Scan for the cell matching the given text and deliver its [x, y] coordinate at center. 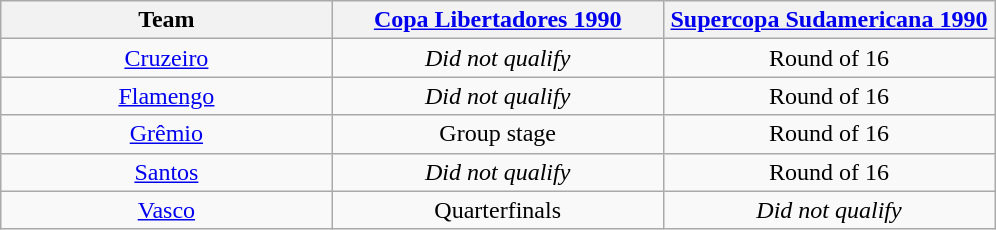
Vasco [166, 210]
Quarterfinals [498, 210]
Santos [166, 172]
Supercopa Sudamericana 1990 [828, 20]
Cruzeiro [166, 58]
Flamengo [166, 96]
Group stage [498, 134]
Copa Libertadores 1990 [498, 20]
Grêmio [166, 134]
Team [166, 20]
